Locate the cell with the specified text and output its (X, Y) center coordinate. 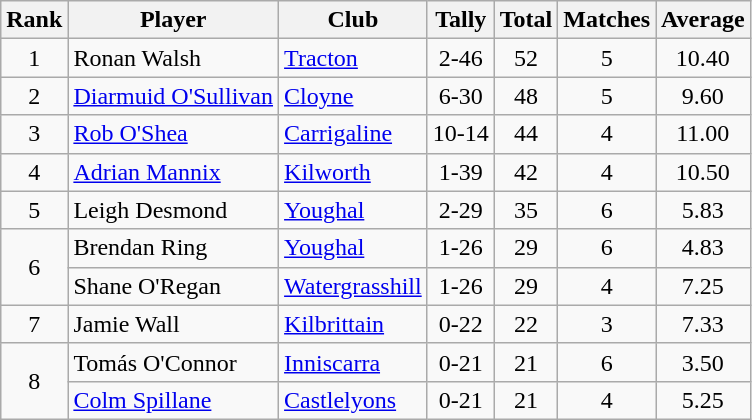
11.00 (704, 134)
10-14 (460, 134)
Colm Spillane (174, 400)
7 (34, 324)
Rank (34, 20)
1-39 (460, 172)
9.60 (704, 96)
Kilbrittain (354, 324)
Diarmuid O'Sullivan (174, 96)
Brendan Ring (174, 248)
10.50 (704, 172)
2 (34, 96)
22 (526, 324)
Inniscarra (354, 362)
8 (34, 381)
44 (526, 134)
Shane O'Regan (174, 286)
7.33 (704, 324)
6-30 (460, 96)
Watergrasshill (354, 286)
Tally (460, 20)
2-29 (460, 210)
Adrian Mannix (174, 172)
10.40 (704, 58)
5.83 (704, 210)
Rob O'Shea (174, 134)
Castlelyons (354, 400)
Total (526, 20)
Cloyne (354, 96)
52 (526, 58)
Tracton (354, 58)
4.83 (704, 248)
Leigh Desmond (174, 210)
Player (174, 20)
2-46 (460, 58)
42 (526, 172)
5.25 (704, 400)
0-22 (460, 324)
Ronan Walsh (174, 58)
Average (704, 20)
7.25 (704, 286)
Carrigaline (354, 134)
Matches (607, 20)
Club (354, 20)
3.50 (704, 362)
48 (526, 96)
Tomás O'Connor (174, 362)
Jamie Wall (174, 324)
1 (34, 58)
Kilworth (354, 172)
35 (526, 210)
